Find where the given text appears and provide that cell's center as [X, Y] coordinate. 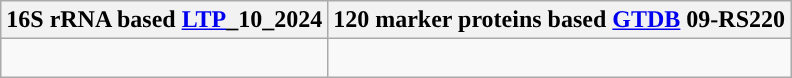
16S rRNA based LTP_10_2024 [164, 20]
120 marker proteins based GTDB 09-RS220 [560, 20]
